Pinpoint the cell where the given text exists, returning its [X, Y] midpoint coordinate. 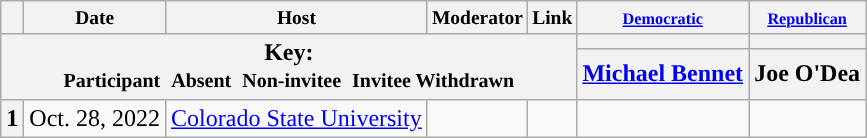
Colorado State University [297, 118]
Democratic [663, 18]
Joe O'Dea [808, 74]
Moderator [477, 18]
Date [95, 18]
Republican [808, 18]
Oct. 28, 2022 [95, 118]
Michael Bennet [663, 74]
Key: Participant Absent Non-invitee Invitee Withdrawn [289, 66]
Host [297, 18]
Link [552, 18]
1 [12, 118]
